Return (X, Y) of the center of cell containing provided text 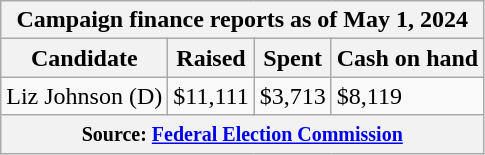
Spent (292, 58)
Campaign finance reports as of May 1, 2024 (242, 20)
Liz Johnson (D) (84, 96)
Source: Federal Election Commission (242, 134)
$11,111 (211, 96)
$8,119 (407, 96)
$3,713 (292, 96)
Candidate (84, 58)
Cash on hand (407, 58)
Raised (211, 58)
